Pinpoint the cell where the given text exists, returning its [X, Y] midpoint coordinate. 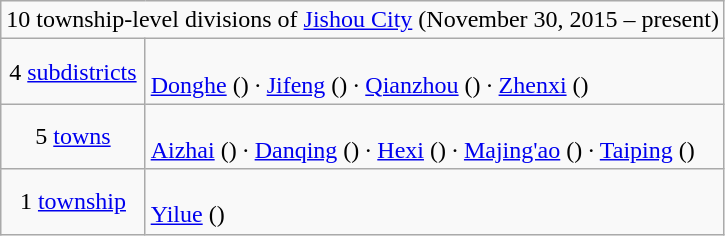
10 township-level divisions of Jishou City (November 30, 2015 – present) [363, 20]
Aizhai () · Danqing () · Hexi () · Majing'ao () · Taiping () [434, 136]
Yilue () [434, 202]
4 subdistricts [73, 72]
5 towns [73, 136]
1 township [73, 202]
Donghe () · Jifeng () · Qianzhou () · Zhenxi () [434, 72]
